Extract the [x, y] coordinate from the center of the cell holding the provided text.  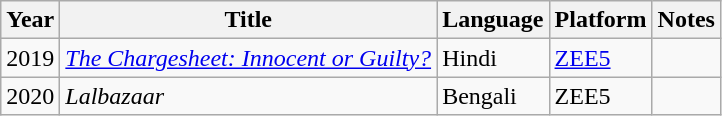
Platform [600, 20]
Title [248, 20]
Bengali [493, 96]
The Chargesheet: Innocent or Guilty? [248, 58]
Notes [686, 20]
2019 [30, 58]
Hindi [493, 58]
Lalbazaar [248, 96]
Year [30, 20]
2020 [30, 96]
Language [493, 20]
